Return the [X, Y] coordinate for the center point of the cell that contains the specified text.  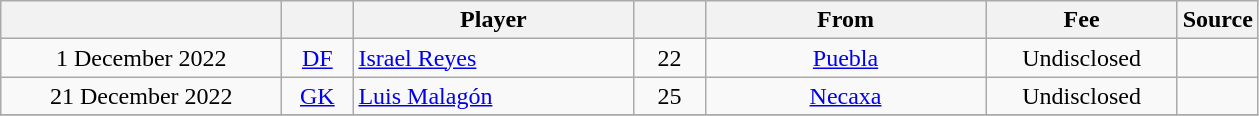
Luis Malagón [494, 96]
Fee [1082, 20]
From [846, 20]
21 December 2022 [142, 96]
Source [1218, 20]
Israel Reyes [494, 58]
Player [494, 20]
1 December 2022 [142, 58]
25 [670, 96]
GK [318, 96]
Necaxa [846, 96]
DF [318, 58]
Puebla [846, 58]
22 [670, 58]
